Detect which cell encompasses the target text, then output its [x, y] center coordinate. 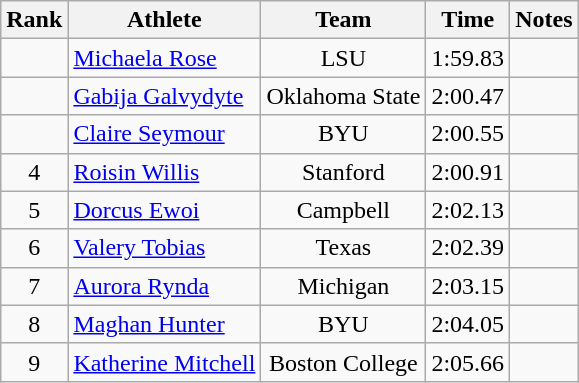
Athlete [164, 20]
Texas [344, 248]
Claire Seymour [164, 134]
Aurora Rynda [164, 286]
2:02.13 [468, 210]
2:02.39 [468, 248]
2:03.15 [468, 286]
Campbell [344, 210]
2:05.66 [468, 362]
Stanford [344, 172]
Notes [544, 20]
Valery Tobias [164, 248]
1:59.83 [468, 58]
Team [344, 20]
Michigan [344, 286]
Maghan Hunter [164, 324]
Time [468, 20]
4 [34, 172]
Oklahoma State [344, 96]
2:04.05 [468, 324]
Michaela Rose [164, 58]
7 [34, 286]
Gabija Galvydyte [164, 96]
Rank [34, 20]
5 [34, 210]
Boston College [344, 362]
Katherine Mitchell [164, 362]
9 [34, 362]
LSU [344, 58]
2:00.47 [468, 96]
Roisin Willis [164, 172]
2:00.55 [468, 134]
6 [34, 248]
2:00.91 [468, 172]
8 [34, 324]
Dorcus Ewoi [164, 210]
